Determine the (x, y) coordinate at the center of the cell enclosing the given text.  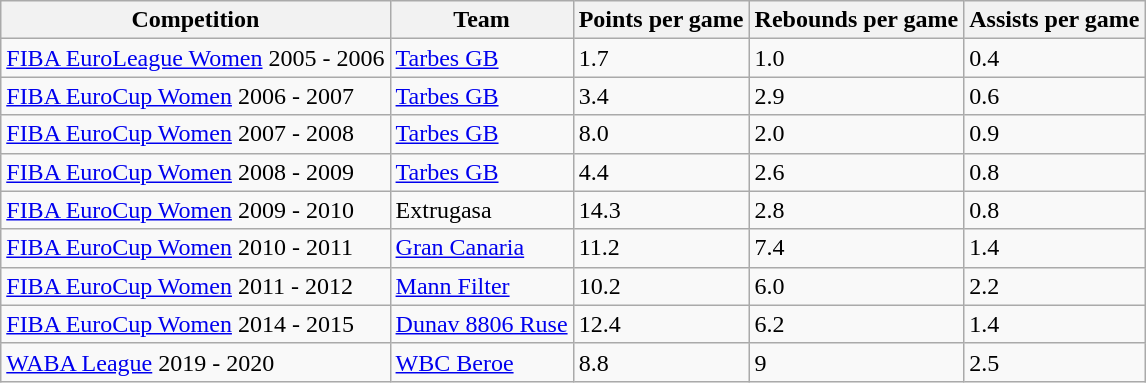
8.8 (661, 362)
1.0 (856, 58)
3.4 (661, 96)
Competition (196, 20)
FIBA EuroCup Women 2014 - 2015 (196, 324)
8.0 (661, 134)
11.2 (661, 248)
FIBA EuroCup Women 2008 - 2009 (196, 172)
4.4 (661, 172)
Dunav 8806 Ruse (482, 324)
7.4 (856, 248)
Rebounds per game (856, 20)
0.4 (1054, 58)
2.2 (1054, 286)
2.8 (856, 210)
Assists per game (1054, 20)
1.7 (661, 58)
2.0 (856, 134)
FIBA EuroCup Women 2010 - 2011 (196, 248)
0.9 (1054, 134)
FIBA EuroCup Women 2011 - 2012 (196, 286)
WABA League 2019 - 2020 (196, 362)
Gran Canaria (482, 248)
Extrugasa (482, 210)
9 (856, 362)
WBC Beroe (482, 362)
Points per game (661, 20)
6.0 (856, 286)
0.6 (1054, 96)
Team (482, 20)
2.6 (856, 172)
6.2 (856, 324)
FIBA EuroCup Women 2007 - 2008 (196, 134)
14.3 (661, 210)
FIBA EuroCup Women 2006 - 2007 (196, 96)
Mann Filter (482, 286)
12.4 (661, 324)
FIBA EuroLeague Women 2005 - 2006 (196, 58)
2.5 (1054, 362)
FIBA EuroCup Women 2009 - 2010 (196, 210)
2.9 (856, 96)
10.2 (661, 286)
